Return (X, Y) of the center of cell containing provided text 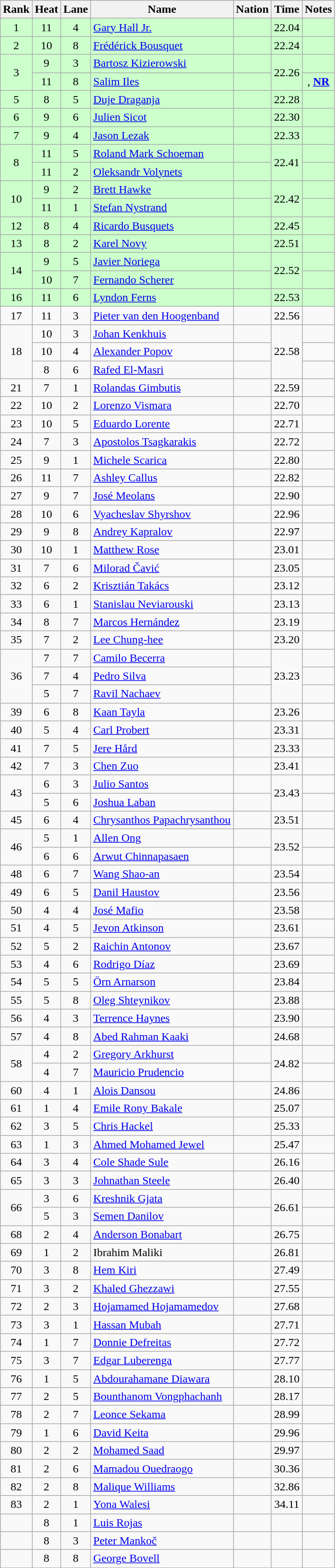
Rodrigo Díaz (162, 964)
69 (16, 1252)
22.30 (287, 117)
61 (16, 1108)
Kreshnik Gjata (162, 1198)
23.61 (287, 928)
28.10 (287, 1379)
22.70 (287, 406)
23.20 (287, 640)
43 (16, 793)
16 (16, 298)
Johan Kenkhuis (162, 334)
68 (16, 1234)
74 (16, 1342)
22.26 (287, 72)
22.59 (287, 388)
Khaled Ghezzawi (162, 1288)
Mohamed Saad (162, 1451)
Emile Rony Bakale (162, 1108)
81 (16, 1469)
23 (16, 424)
Semen Danilov (162, 1216)
23.31 (287, 730)
31 (16, 568)
, NR (318, 81)
22.42 (287, 198)
28.17 (287, 1397)
23.58 (287, 910)
23.54 (287, 874)
29.97 (287, 1451)
23.13 (287, 604)
32.86 (287, 1487)
David Keita (162, 1433)
14 (16, 271)
Lee Chung-hee (162, 640)
23.33 (287, 748)
Rafed El-Masri (162, 370)
Gregory Arkhurst (162, 1054)
Ravil Nachaev (162, 694)
Julien Sicot (162, 117)
Joshua Laban (162, 802)
22.72 (287, 442)
39 (16, 712)
33 (16, 604)
Örn Arnarson (162, 982)
27 (16, 496)
83 (16, 1505)
58 (16, 1063)
Johnathan Steele (162, 1180)
Notes (318, 9)
26.61 (287, 1207)
Brett Hawke (162, 189)
22.24 (287, 45)
22.82 (287, 478)
13 (16, 244)
Hojamamed Hojamamedov (162, 1306)
Ashley Callus (162, 478)
76 (16, 1379)
22.52 (287, 271)
Terrence Haynes (162, 1018)
Nation (252, 9)
Duje Draganja (162, 99)
Stanislau Neviarouski (162, 604)
64 (16, 1162)
57 (16, 1036)
23.43 (287, 793)
Jason Lezak (162, 135)
Chris Hackel (162, 1126)
Andrey Kapralov (162, 532)
22.33 (287, 135)
27.77 (287, 1360)
72 (16, 1306)
Danil Haustov (162, 892)
Yona Walesi (162, 1505)
Vyacheslav Shyrshov (162, 514)
27.49 (287, 1270)
Hassan Mubah (162, 1324)
18 (16, 352)
23.01 (287, 550)
Milorad Čavić (162, 568)
42 (16, 766)
Time (287, 9)
Lane (76, 9)
27.55 (287, 1288)
22.96 (287, 514)
Peter Mankoč (162, 1541)
Matthew Rose (162, 550)
32 (16, 586)
34 (16, 622)
23.23 (287, 676)
Pedro Silva (162, 676)
José Meolans (162, 496)
21 (16, 388)
Anderson Bonabart (162, 1234)
Eduardo Lorente (162, 424)
Lorenzo Vismara (162, 406)
Julio Santos (162, 784)
Wang Shao-an (162, 874)
55 (16, 1000)
29 (16, 532)
Kaan Tayla (162, 712)
Carl Probert (162, 730)
Leonce Sekama (162, 1415)
Rolandas Gimbutis (162, 388)
22.45 (287, 226)
26.75 (287, 1234)
41 (16, 748)
22.41 (287, 162)
Alexander Popov (162, 352)
Mamadou Ouedraogo (162, 1469)
George Bovell (162, 1559)
82 (16, 1487)
Apostolos Tsagkarakis (162, 442)
Fernando Scherer (162, 280)
Name (162, 9)
Allen Ong (162, 838)
Karel Novy (162, 244)
48 (16, 874)
40 (16, 730)
54 (16, 982)
23.52 (287, 847)
Arwut Chinnapasaen (162, 856)
25.33 (287, 1126)
73 (16, 1324)
22.71 (287, 424)
23.88 (287, 1000)
52 (16, 946)
26.16 (287, 1162)
71 (16, 1288)
Alois Dansou (162, 1090)
Marcos Hernández (162, 622)
27.72 (287, 1342)
26.81 (287, 1252)
Jere Hård (162, 748)
27.68 (287, 1306)
Chen Zuo (162, 766)
63 (16, 1144)
Chrysanthos Papachrysanthou (162, 820)
17 (16, 316)
Cole Shade Sule (162, 1162)
Oleg Shteynikov (162, 1000)
78 (16, 1415)
70 (16, 1270)
24.86 (287, 1090)
80 (16, 1451)
26 (16, 478)
Stefan Nystrand (162, 207)
Bartosz Kizierowski (162, 63)
23.84 (287, 982)
53 (16, 964)
29.96 (287, 1433)
Lyndon Ferns (162, 298)
26.40 (287, 1180)
51 (16, 928)
23.12 (287, 586)
23.41 (287, 766)
35 (16, 640)
34.11 (287, 1505)
23.26 (287, 712)
Ricardo Busquets (162, 226)
Michele Scarica (162, 460)
Ahmed Mohamed Jewel (162, 1144)
23.69 (287, 964)
25.07 (287, 1108)
22.28 (287, 99)
23.19 (287, 622)
24.82 (287, 1063)
Malique Williams (162, 1487)
Mauricio Prudencio (162, 1072)
José Mafio (162, 910)
79 (16, 1433)
Gary Hall Jr. (162, 27)
Krisztián Takács (162, 586)
22.53 (287, 298)
49 (16, 892)
65 (16, 1180)
30 (16, 550)
Abed Rahman Kaaki (162, 1036)
22.04 (287, 27)
Hem Kiri (162, 1270)
36 (16, 676)
Rank (16, 9)
Oleksandr Volynets (162, 171)
23.05 (287, 568)
77 (16, 1397)
Frédérick Bousquet (162, 45)
46 (16, 847)
12 (16, 226)
62 (16, 1126)
Pieter van den Hoogenband (162, 316)
45 (16, 820)
28 (16, 514)
23.67 (287, 946)
Camilo Becerra (162, 658)
Bounthanom Vongphachanh (162, 1397)
Ibrahim Maliki (162, 1252)
22.80 (287, 460)
25.47 (287, 1144)
66 (16, 1207)
Salim Iles (162, 81)
30.36 (287, 1469)
Donnie Defreitas (162, 1342)
50 (16, 910)
28.99 (287, 1415)
22 (16, 406)
75 (16, 1360)
22.90 (287, 496)
22.51 (287, 244)
Roland Mark Schoeman (162, 153)
23.56 (287, 892)
25 (16, 460)
Jevon Atkinson (162, 928)
Javier Noriega (162, 262)
Luis Rojas (162, 1523)
22.56 (287, 316)
23.90 (287, 1018)
24 (16, 442)
22.58 (287, 352)
23.51 (287, 820)
Raichin Antonov (162, 946)
22.97 (287, 532)
27.71 (287, 1324)
Heat (46, 9)
56 (16, 1018)
Edgar Luberenga (162, 1360)
Abdourahamane Diawara (162, 1379)
60 (16, 1090)
24.68 (287, 1036)
